Detect which cell encompasses the target text, then output its (X, Y) center coordinate. 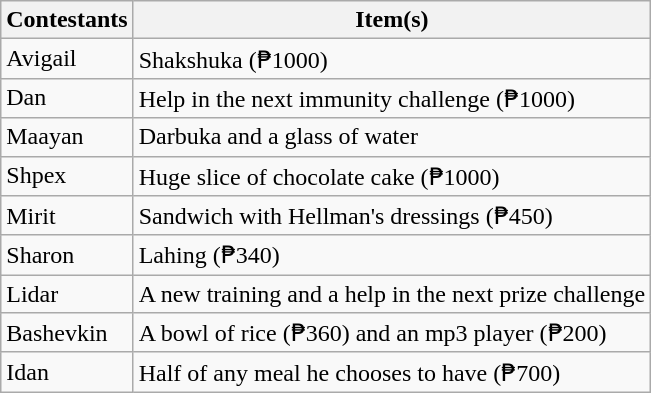
A bowl of rice (₱360) and an mp3 player (₱200) (392, 333)
Help in the next immunity challenge (₱1000) (392, 98)
Half of any meal he chooses to have (₱700) (392, 372)
A new training and a help in the next prize challenge (392, 294)
Bashevkin (67, 333)
Dan (67, 98)
Item(s) (392, 20)
Contestants (67, 20)
Maayan (67, 137)
Shpex (67, 176)
Sandwich with Hellman's dressings (₱450) (392, 216)
Lidar (67, 294)
Darbuka and a glass of water (392, 137)
Sharon (67, 255)
Lahing (₱340) (392, 255)
Huge slice of chocolate cake (₱1000) (392, 176)
Shakshuka (₱1000) (392, 59)
Idan (67, 372)
Avigail (67, 59)
Mirit (67, 216)
